Provide the (X, Y) coordinate of the cell's center where the given text is located.  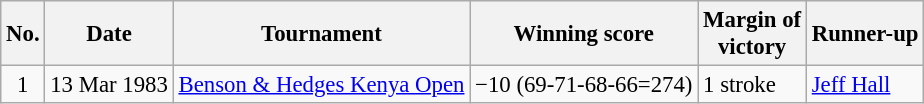
Benson & Hedges Kenya Open (322, 85)
−10 (69-71-68-66=274) (584, 85)
Margin ofvictory (752, 34)
1 stroke (752, 85)
13 Mar 1983 (109, 85)
No. (23, 34)
Runner-up (864, 34)
Winning score (584, 34)
Jeff Hall (864, 85)
Date (109, 34)
Tournament (322, 34)
1 (23, 85)
